Determine the [x, y] coordinate at the center of the cell enclosing the given text.  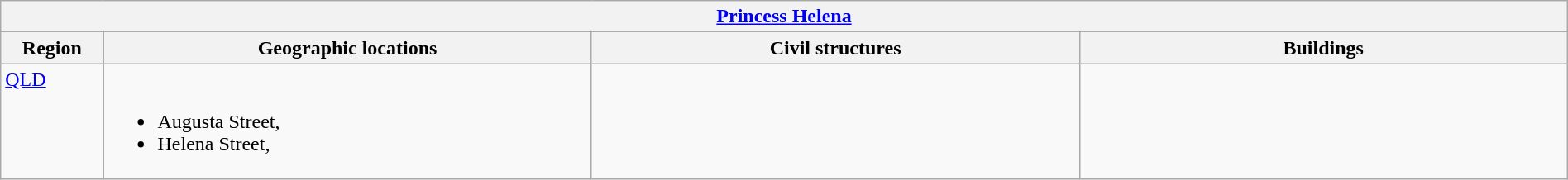
Buildings [1323, 48]
Augusta Street, Helena Street, [347, 121]
Civil structures [835, 48]
Princess Helena [784, 17]
QLD [52, 121]
Region [52, 48]
Geographic locations [347, 48]
